Identify which cell holds the provided text, then report its (X, Y) central coordinate. 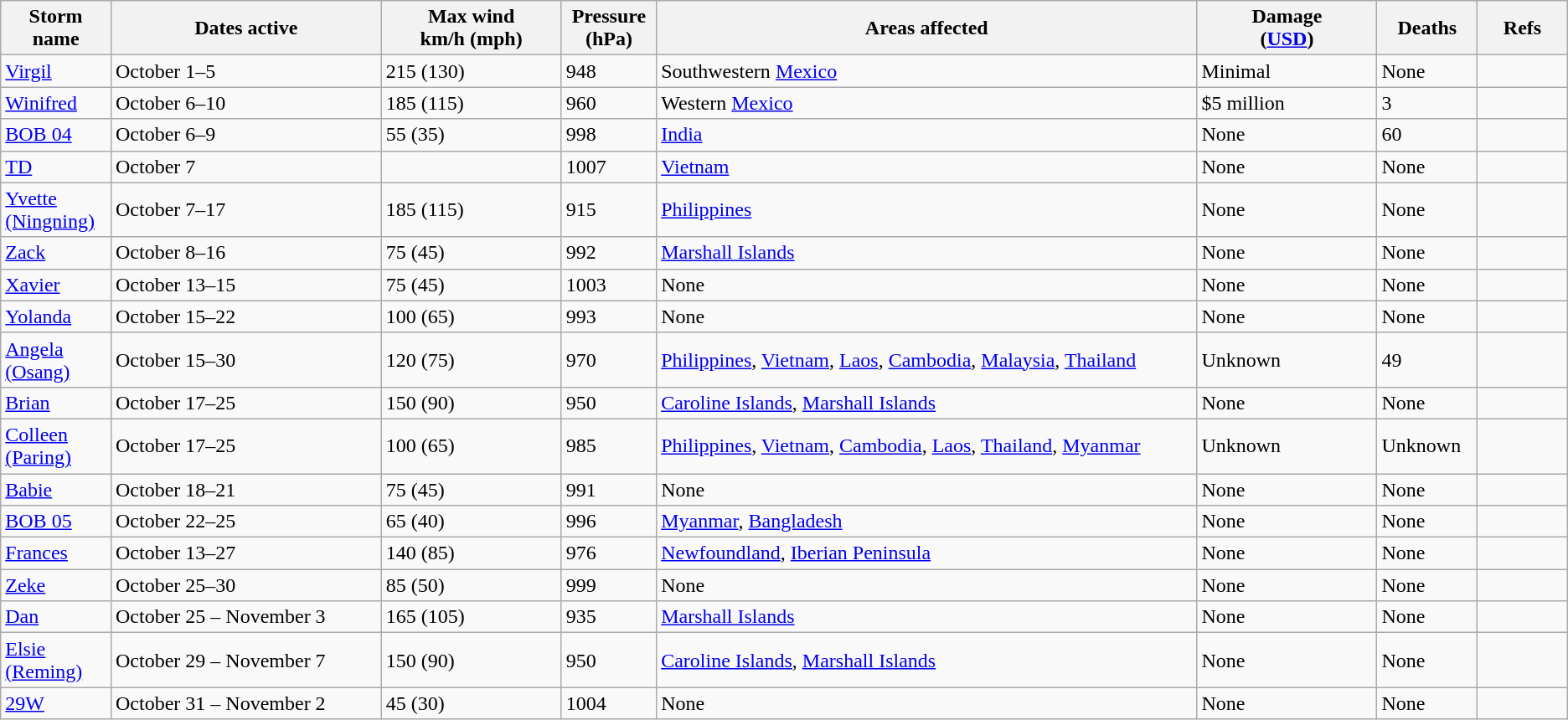
Virgil (56, 71)
October 6–9 (246, 135)
BOB 04 (56, 135)
998 (609, 135)
Philippines, Vietnam, Laos, Cambodia, Malaysia, Thailand (926, 360)
TD (56, 167)
Pressure(hPa) (609, 28)
Vietnam (926, 167)
3 (1427, 103)
970 (609, 360)
992 (609, 253)
1004 (609, 703)
India (926, 135)
Brian (56, 403)
Deaths (1427, 28)
October 7–17 (246, 209)
October 31 – November 2 (246, 703)
Southwestern Mexico (926, 71)
Dates active (246, 28)
Max windkm/h (mph) (471, 28)
Areas affected (926, 28)
29W (56, 703)
915 (609, 209)
October 15–22 (246, 316)
140 (85) (471, 553)
Angela (Osang) (56, 360)
Minimal (1287, 71)
120 (75) (471, 360)
991 (609, 490)
Myanmar, Bangladesh (926, 522)
165 (105) (471, 617)
October 7 (246, 167)
960 (609, 103)
935 (609, 617)
October 25 – November 3 (246, 617)
October 25–30 (246, 585)
October 6–10 (246, 103)
1003 (609, 285)
October 22–25 (246, 522)
Babie (56, 490)
993 (609, 316)
Winifred (56, 103)
Elsie (Reming) (56, 660)
85 (50) (471, 585)
Yolanda (56, 316)
October 29 – November 7 (246, 660)
948 (609, 71)
999 (609, 585)
Yvette (Ningning) (56, 209)
October 1–5 (246, 71)
Western Mexico (926, 103)
Zeke (56, 585)
October 15–30 (246, 360)
49 (1427, 360)
$5 million (1287, 103)
Dan (56, 617)
October 13–15 (246, 285)
BOB 05 (56, 522)
Frances (56, 553)
65 (40) (471, 522)
Philippines, Vietnam, Cambodia, Laos, Thailand, Myanmar (926, 445)
Damage(USD) (1287, 28)
1007 (609, 167)
Refs (1523, 28)
215 (130) (471, 71)
October 18–21 (246, 490)
45 (30) (471, 703)
55 (35) (471, 135)
Xavier (56, 285)
Storm name (56, 28)
60 (1427, 135)
985 (609, 445)
Philippines (926, 209)
Zack (56, 253)
Newfoundland, Iberian Peninsula (926, 553)
996 (609, 522)
976 (609, 553)
October 8–16 (246, 253)
October 13–27 (246, 553)
Colleen (Paring) (56, 445)
